Return [X, Y] of the center of cell containing provided text 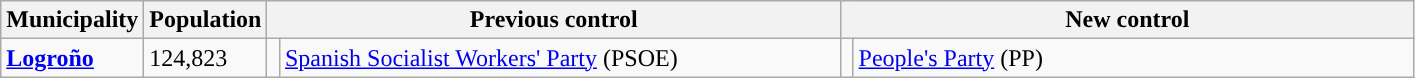
Municipality [72, 20]
Logroño [72, 58]
Spanish Socialist Workers' Party (PSOE) [560, 58]
124,823 [206, 58]
New control [1127, 20]
Population [206, 20]
People's Party (PP) [1134, 58]
Previous control [554, 20]
